From the cell containing the given text, extract its center point as (X, Y) coordinate. 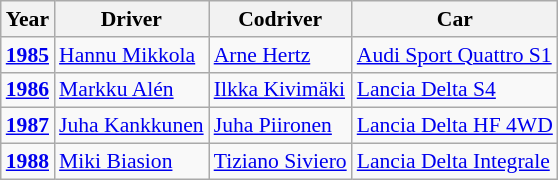
Codriver (280, 19)
1985 (28, 55)
Year (28, 19)
Driver (132, 19)
Juha Piironen (280, 126)
Hannu Mikkola (132, 55)
1987 (28, 126)
Miki Biasion (132, 162)
Tiziano Siviero (280, 162)
Lancia Delta HF 4WD (455, 126)
Arne Hertz (280, 55)
Audi Sport Quattro S1 (455, 55)
Car (455, 19)
Ilkka Kivimäki (280, 90)
Lancia Delta Integrale (455, 162)
1986 (28, 90)
Markku Alén (132, 90)
Juha Kankkunen (132, 126)
1988 (28, 162)
Lancia Delta S4 (455, 90)
